Return [X, Y] of the center of cell containing provided text 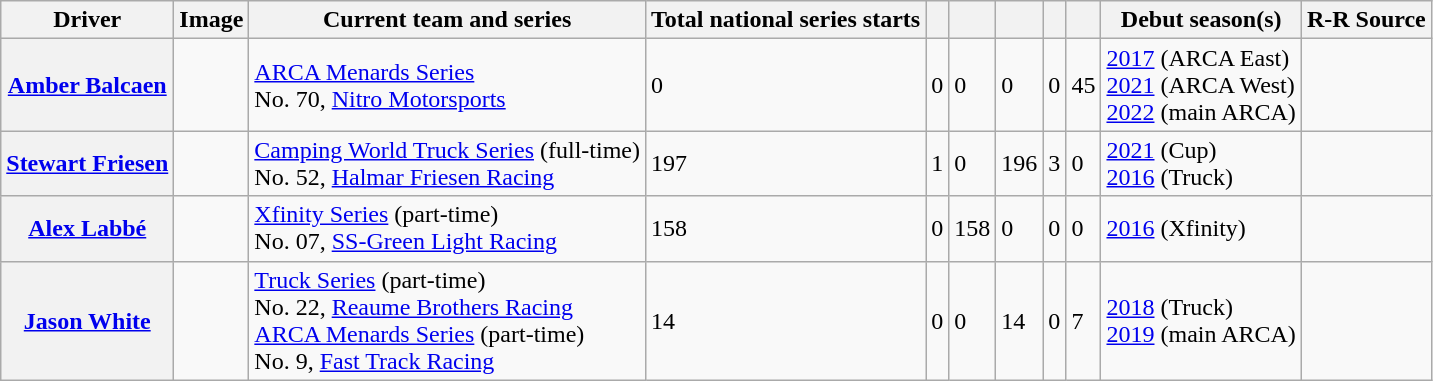
Xfinity Series (part-time) No. 07, SS-Green Light Racing [448, 228]
ARCA Menards Series No. 70, Nitro Motorsports [448, 85]
Alex Labbé [88, 228]
Jason White [88, 320]
45 [1084, 85]
Current team and series [448, 20]
2017 (ARCA East) 2021 (ARCA West) 2022 (main ARCA) [1201, 85]
2016 (Xfinity) [1201, 228]
2021 (Cup) 2016 (Truck) [1201, 164]
197 [785, 164]
Stewart Friesen [88, 164]
Truck Series (part-time) No. 22, Reaume Brothers Racing ARCA Menards Series (part-time) No. 9, Fast Track Racing [448, 320]
7 [1084, 320]
Driver [88, 20]
R-R Source [1366, 20]
2018 (Truck) 2019 (main ARCA) [1201, 320]
Image [212, 20]
Amber Balcaen [88, 85]
3 [1054, 164]
196 [1020, 164]
1 [938, 164]
Camping World Truck Series (full-time) No. 52, Halmar Friesen Racing [448, 164]
Total national series starts [785, 20]
Debut season(s) [1201, 20]
